Return the [x, y] coordinate for the center point of the cell that contains the specified text.  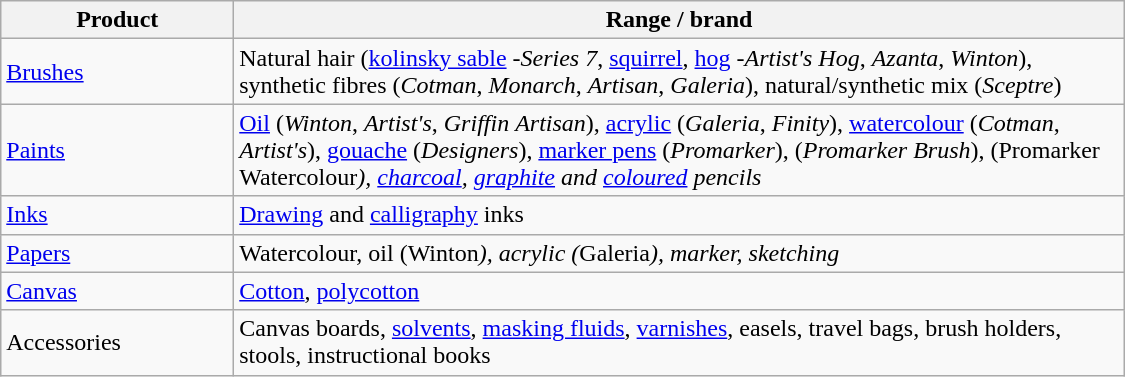
Cotton, polycotton [680, 291]
Papers [118, 253]
Drawing and calligraphy inks [680, 215]
Accessories [118, 342]
Paints [118, 150]
Product [118, 20]
Inks [118, 215]
Watercolour, oil (Winton), acrylic (Galeria), marker, sketching [680, 253]
Range / brand [680, 20]
Canvas [118, 291]
Canvas boards, solvents, masking fluids, varnishes, easels, travel bags, brush holders, stools, instructional books [680, 342]
Brushes [118, 72]
